Capture the cell that displays the provided text and extract its (X, Y) central coordinate. 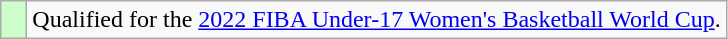
Qualified for the 2022 FIBA Under-17 Women's Basketball World Cup. (376, 20)
